From the cell containing the given text, extract its center point as (x, y) coordinate. 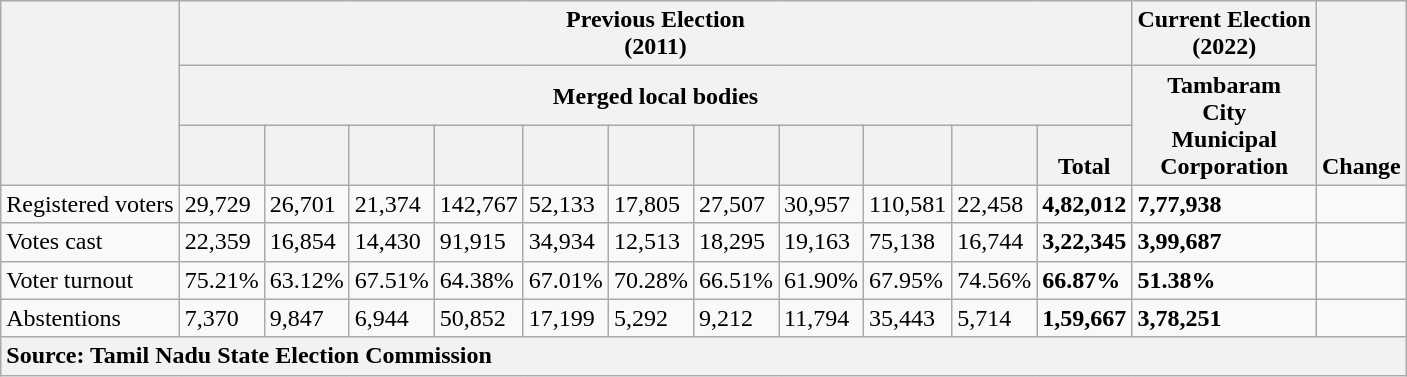
9,212 (736, 318)
Previous Election(2011) (656, 34)
7,77,938 (1224, 204)
30,957 (820, 204)
66.51% (736, 280)
11,794 (820, 318)
18,295 (736, 242)
17,199 (566, 318)
TambaramCityMunicipalCorporation (1224, 126)
34,934 (566, 242)
63.12% (306, 280)
52,133 (566, 204)
110,581 (908, 204)
19,163 (820, 242)
67.51% (392, 280)
61.90% (820, 280)
35,443 (908, 318)
5,292 (650, 318)
4,82,012 (1084, 204)
12,513 (650, 242)
3,78,251 (1224, 318)
22,359 (222, 242)
75,138 (908, 242)
67.95% (908, 280)
Registered voters (90, 204)
21,374 (392, 204)
Merged local bodies (656, 96)
70.28% (650, 280)
50,852 (478, 318)
16,744 (994, 242)
16,854 (306, 242)
22,458 (994, 204)
Voter turnout (90, 280)
51.38% (1224, 280)
Votes cast (90, 242)
64.38% (478, 280)
26,701 (306, 204)
66.87% (1084, 280)
Source: Tamil Nadu State Election Commission (704, 356)
91,915 (478, 242)
29,729 (222, 204)
67.01% (566, 280)
Change (1361, 93)
1,59,667 (1084, 318)
74.56% (994, 280)
9,847 (306, 318)
27,507 (736, 204)
75.21% (222, 280)
5,714 (994, 318)
142,767 (478, 204)
7,370 (222, 318)
Total (1084, 155)
14,430 (392, 242)
3,22,345 (1084, 242)
Abstentions (90, 318)
6,944 (392, 318)
Current Election(2022) (1224, 34)
17,805 (650, 204)
3,99,687 (1224, 242)
